Search for the cell housing the specified text and yield its (x, y) center coordinate. 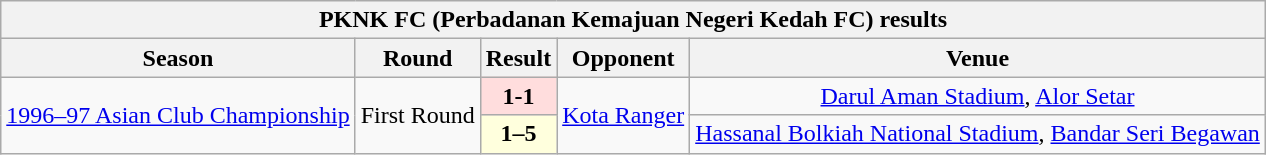
1–5 (518, 134)
1996–97 Asian Club Championship (178, 115)
Season (178, 58)
Opponent (624, 58)
Darul Aman Stadium, Alor Setar (978, 96)
Venue (978, 58)
1-1 (518, 96)
First Round (418, 115)
Hassanal Bolkiah National Stadium, Bandar Seri Begawan (978, 134)
PKNK FC (Perbadanan Kemajuan Negeri Kedah FC) results (634, 20)
Round (418, 58)
Result (518, 58)
Kota Ranger (624, 115)
